Locate the cell with the specified text and output its (X, Y) center coordinate. 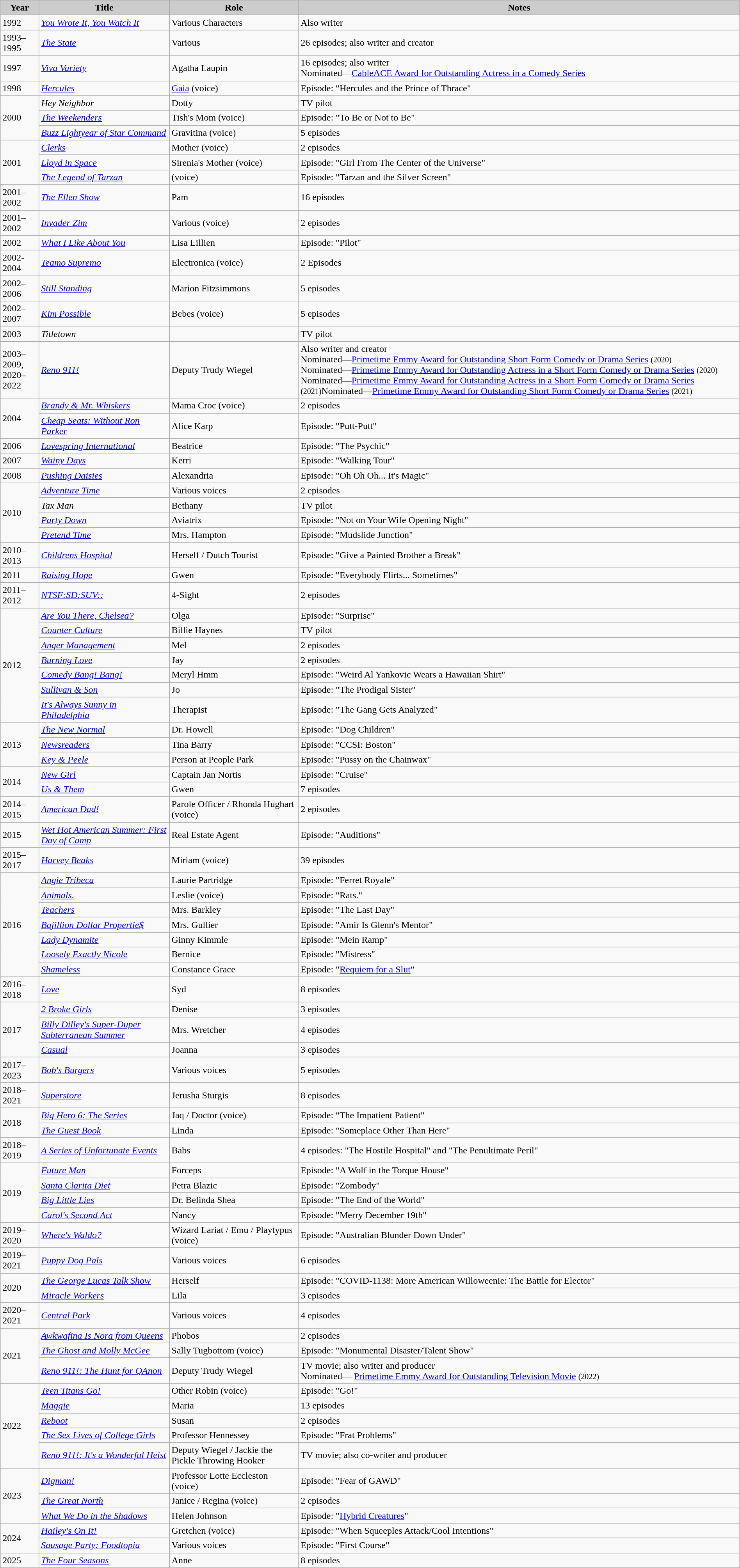
Mel (234, 645)
Are You There, Chelsea? (104, 615)
Jerusha Sturgis (234, 1095)
Episode: "Pilot" (519, 243)
Jay (234, 660)
1993–1995 (20, 43)
Episode: "The Gang Gets Analyzed" (519, 710)
Alexandria (234, 475)
Various (voice) (234, 222)
Episode: "Ferret Royale" (519, 880)
Episode: "The Last Day" (519, 910)
Herself / Dutch Tourist (234, 555)
Petra Blazic (234, 1185)
Forceps (234, 1171)
Episode: "Cruise" (519, 774)
Reno 911!: The Hunt for QAnon (104, 1371)
Linda (234, 1130)
2015–2017 (20, 860)
1992 (20, 23)
Bob's Burgers (104, 1070)
Also writer (519, 23)
Miriam (voice) (234, 860)
Episode: "Not on Your Wife Opening Night" (519, 520)
2023 (20, 1495)
6 episodes (519, 1261)
Kerri (234, 461)
TV movie; also co-writer and producer (519, 1456)
Hey Neighbor (104, 103)
Meryl Hmm (234, 675)
Joanna (234, 1050)
2004 (20, 418)
Episode: "Hercules and the Prince of Thrace" (519, 88)
39 episodes (519, 860)
2015 (20, 835)
Susan (234, 1420)
Episode: "Dog Children" (519, 730)
Bebes (voice) (234, 314)
Episode: "Requiem for a Slut" (519, 969)
Ginny Kimmle (234, 940)
Invader Zim (104, 222)
The Ghost and Molly McGee (104, 1350)
The New Normal (104, 730)
2018–2019 (20, 1151)
What We Do in the Shadows (104, 1516)
Jaq / Doctor (voice) (234, 1115)
Episode: "Tarzan and the Silver Screen" (519, 177)
Title (104, 8)
Carol's Second Act (104, 1215)
The Sex Lives of College Girls (104, 1435)
Sally Tugbottom (voice) (234, 1350)
Episode: "When Squeeples Attack/Cool Intentions" (519, 1531)
Counter Culture (104, 630)
Other Robin (voice) (234, 1391)
Lady Dynamite (104, 940)
Dr. Howell (234, 730)
Lisa Lillien (234, 243)
The Four Seasons (104, 1560)
2016 (20, 925)
Therapist (234, 710)
NTSF:SD:SUV:: (104, 595)
Gretchen (voice) (234, 1531)
Episode: "Fear of GAWD" (519, 1481)
Mrs. Wretcher (234, 1030)
2020 (20, 1288)
Phobos (234, 1336)
Episode: "Mein Ramp" (519, 940)
Electronica (voice) (234, 263)
Person at People Park (234, 759)
Herself (234, 1281)
Agatha Laupin (234, 68)
Parole Officer / Rhonda Hughart (voice) (234, 809)
Harvey Beaks (104, 860)
Episode: "The Prodigal Sister" (519, 690)
4-Sight (234, 595)
Anger Management (104, 645)
Year (20, 8)
Newsreaders (104, 745)
Syd (234, 989)
Future Man (104, 1171)
16 episodes (519, 197)
Episode: "Weird Al Yankovic Wears a Hawaiian Shirt" (519, 675)
Big Little Lies (104, 1200)
Babs (234, 1151)
The Guest Book (104, 1130)
2020–2021 (20, 1315)
Animals. (104, 895)
Awkwafina Is Nora from Queens (104, 1336)
Role (234, 8)
2011–2012 (20, 595)
Reno 911!: It's a Wonderful Heist (104, 1456)
Burning Love (104, 660)
Key & Peele (104, 759)
2012 (20, 665)
Mrs. Hampton (234, 535)
Janice / Regina (voice) (234, 1501)
Reno 911! (104, 370)
4 episodes: "The Hostile Hospital" and "The Penultimate Peril" (519, 1151)
Wet Hot American Summer: First Day of Camp (104, 835)
Gravitina (voice) (234, 133)
2003–2009,2020–2022 (20, 370)
Episode: "Girl From The Center of the Universe" (519, 162)
Mrs. Barkley (234, 910)
Wainy Days (104, 461)
Love (104, 989)
Episode: "Rats." (519, 895)
Dr. Belinda Shea (234, 1200)
Where's Waldo? (104, 1235)
Episode: "Pussy on the Chainwax" (519, 759)
Bethany (234, 505)
TV movie; also writer and producerNominated— Primetime Emmy Award for Outstanding Television Movie (2022) (519, 1371)
Billie Haynes (234, 630)
2017 (20, 1030)
2007 (20, 461)
Party Down (104, 520)
New Girl (104, 774)
2001 (20, 162)
Real Estate Agent (234, 835)
Us & Them (104, 789)
7 episodes (519, 789)
2019–2020 (20, 1235)
Wizard Lariat / Emu / Playtypus (voice) (234, 1235)
It's Always Sunny in Philadelphia (104, 710)
Captain Jan Nortis (234, 774)
Alice Karp (234, 426)
Comedy Bang! Bang! (104, 675)
Episode: "Someplace Other Than Here" (519, 1130)
Episode: "Zombody" (519, 1185)
Episode: "Putt-Putt" (519, 426)
Constance Grace (234, 969)
You Wrote It, You Watch It (104, 23)
The George Lucas Talk Show (104, 1281)
Mrs. Gullier (234, 925)
Angie Tribeca (104, 880)
Various Characters (234, 23)
Superstore (104, 1095)
Maria (234, 1405)
Billy Dilley's Super-Duper Subterranean Summer (104, 1030)
Episode: "Hybrid Creatures" (519, 1516)
2002 (20, 243)
Tina Barry (234, 745)
Teachers (104, 910)
Jo (234, 690)
Tax Man (104, 505)
What I Like About You (104, 243)
2002–2006 (20, 289)
Digman! (104, 1481)
2024 (20, 1538)
Pam (234, 197)
Puppy Dog Pals (104, 1261)
Episode: "Surprise" (519, 615)
Laurie Partridge (234, 880)
Kim Possible (104, 314)
2011 (20, 575)
Dotty (234, 103)
2017–2023 (20, 1070)
Bernice (234, 954)
26 episodes; also writer and creator (519, 43)
1997 (20, 68)
Hailey's On It! (104, 1531)
Olga (234, 615)
Episode: "Give a Painted Brother a Break" (519, 555)
Deputy Wiegel / Jackie the Pickle Throwing Hooker (234, 1456)
Episode: "Merry December 19th" (519, 1215)
2014 (20, 782)
2025 (20, 1560)
Episode: "Monumental Disaster/Talent Show" (519, 1350)
Episode: "Everybody Flirts... Sometimes" (519, 575)
Nancy (234, 1215)
American Dad! (104, 809)
1998 (20, 88)
Various (234, 43)
Episode: "Walking Tour" (519, 461)
2010–2013 (20, 555)
Lila (234, 1295)
Miracle Workers (104, 1295)
Shameless (104, 969)
The Great North (104, 1501)
Childrens Hospital (104, 555)
(voice) (234, 177)
Buzz Lightyear of Star Command (104, 133)
Mother (voice) (234, 147)
Sullivan & Son (104, 690)
2 Broke Girls (104, 1009)
Episode: "First Course" (519, 1545)
Helen Johnson (234, 1516)
Teen Titans Go! (104, 1391)
Aviatrix (234, 520)
Leslie (voice) (234, 895)
Pushing Daisies (104, 475)
Episode: "Mudslide Junction" (519, 535)
2 Episodes (519, 263)
Brandy & Mr. Whiskers (104, 406)
2018–2021 (20, 1095)
2006 (20, 446)
Notes (519, 8)
Central Park (104, 1315)
Sirenia's Mother (voice) (234, 162)
Anne (234, 1560)
Maggie (104, 1405)
The Weekenders (104, 118)
Lovespring International (104, 446)
Episode: "Oh Oh Oh... It's Magic" (519, 475)
The State (104, 43)
Episode: "The Impatient Patient" (519, 1115)
2019 (20, 1193)
Loosely Exactly Nicole (104, 954)
Episode: "Auditions" (519, 835)
Adventure Time (104, 490)
2021 (20, 1356)
2019–2021 (20, 1261)
2008 (20, 475)
Raising Hope (104, 575)
2010 (20, 513)
Santa Clarita Diet (104, 1185)
The Ellen Show (104, 197)
Sausage Party: Foodtopia (104, 1545)
Titletown (104, 334)
2002-2004 (20, 263)
2013 (20, 745)
Episode: "COVID-1138: More American Willoweenie: The Battle for Elector" (519, 1281)
Denise (234, 1009)
Viva Variety (104, 68)
Episode: "Go!" (519, 1391)
Casual (104, 1050)
13 episodes (519, 1405)
Episode: "Amir Is Glenn's Mentor" (519, 925)
Episode: "CCSI: Boston" (519, 745)
Mama Croc (voice) (234, 406)
Lloyd in Space (104, 162)
Reboot (104, 1420)
Gaia (voice) (234, 88)
2016–2018 (20, 989)
Episode: "Frat Problems" (519, 1435)
2022 (20, 1425)
Teamo Supremo (104, 263)
Marion Fitzsimmons (234, 289)
Episode: "To Be or Not to Be" (519, 118)
2000 (20, 118)
Hercules (104, 88)
Beatrice (234, 446)
Clerks (104, 147)
A Series of Unfortunate Events (104, 1151)
Cheap Seats: Without Ron Parker (104, 426)
2002–2007 (20, 314)
Episode: "Mistress" (519, 954)
Tish's Mom (voice) (234, 118)
Big Hero 6: The Series (104, 1115)
Pretend Time (104, 535)
Still Standing (104, 289)
Episode: "A Wolf in the Torque House" (519, 1171)
2014–2015 (20, 809)
Episode: "Australian Blunder Down Under" (519, 1235)
Bajillion Dollar Propertie$ (104, 925)
2003 (20, 334)
Episode: "The End of the World" (519, 1200)
2018 (20, 1123)
Professor Hennessey (234, 1435)
Episode: "The Psychic" (519, 446)
Professor Lotte Eccleston (voice) (234, 1481)
The Legend of Tarzan (104, 177)
16 episodes; also writerNominated—CableACE Award for Outstanding Actress in a Comedy Series (519, 68)
